Return (x, y) of the center of cell containing provided text 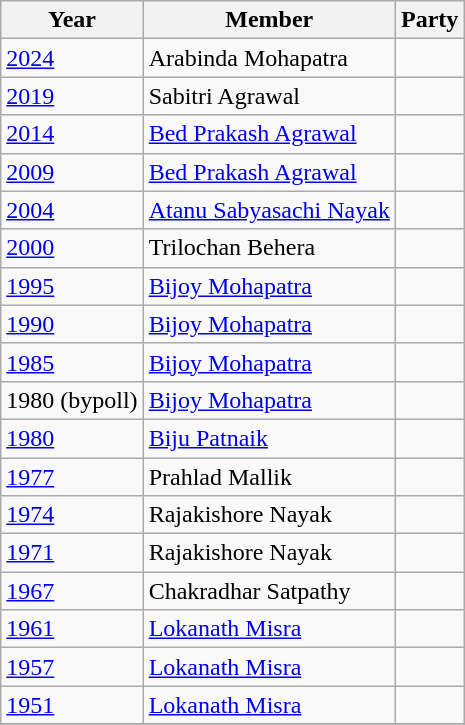
Atanu Sabyasachi Nayak (269, 210)
1980 (72, 438)
1967 (72, 591)
Prahlad Mallik (269, 477)
2014 (72, 134)
2009 (72, 172)
Year (72, 20)
Arabinda Mohapatra (269, 58)
Party (429, 20)
1951 (72, 705)
1971 (72, 553)
1995 (72, 286)
1977 (72, 477)
Chakradhar Satpathy (269, 591)
2024 (72, 58)
2000 (72, 248)
1980 (bypoll) (72, 400)
Sabitri Agrawal (269, 96)
1974 (72, 515)
Biju Patnaik (269, 438)
Member (269, 20)
2019 (72, 96)
1961 (72, 629)
1985 (72, 362)
Trilochan Behera (269, 248)
1990 (72, 324)
2004 (72, 210)
1957 (72, 667)
